For the text-containing cell, return its midpoint in [x, y] coordinate format. 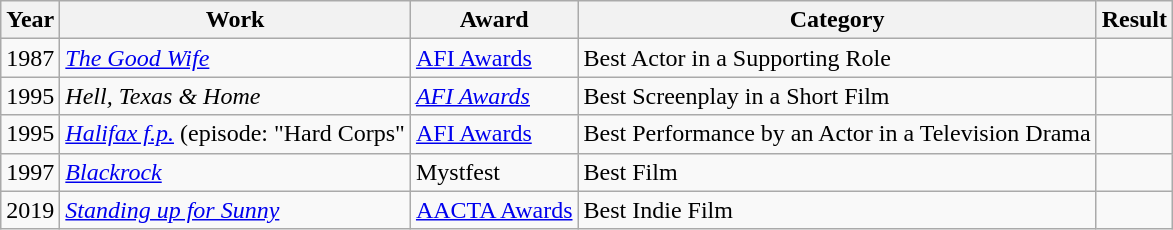
1997 [30, 172]
Result [1134, 20]
2019 [30, 210]
Mystfest [494, 172]
Blackrock [236, 172]
The Good Wife [236, 58]
Best Performance by an Actor in a Television Drama [837, 134]
AACTA Awards [494, 210]
Best Actor in a Supporting Role [837, 58]
1987 [30, 58]
Standing up for Sunny [236, 210]
Award [494, 20]
Category [837, 20]
Best Indie Film [837, 210]
Hell, Texas & Home [236, 96]
Year [30, 20]
Work [236, 20]
Halifax f.p. (episode: "Hard Corps" [236, 134]
Best Screenplay in a Short Film [837, 96]
Best Film [837, 172]
